Locate the cell with the specified text and output its [x, y] center coordinate. 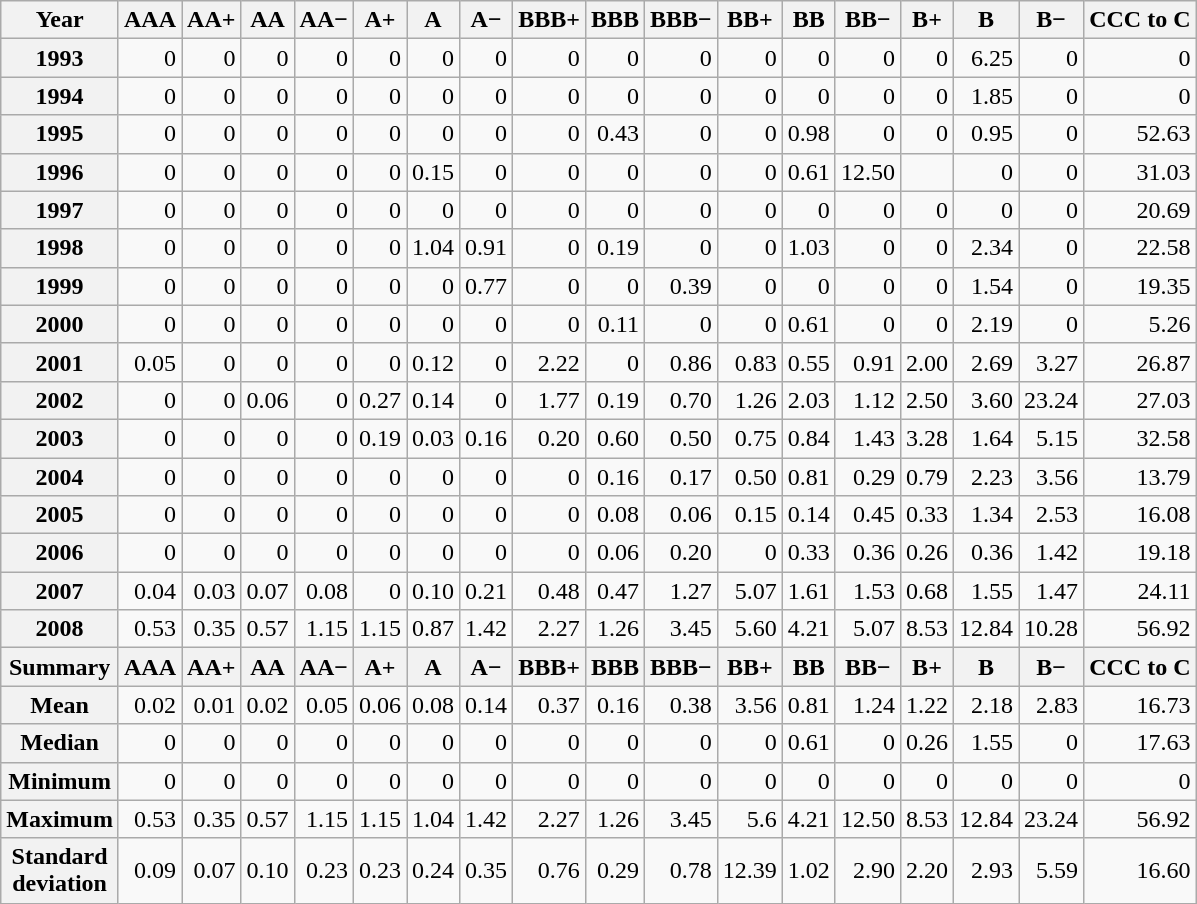
1995 [60, 134]
2003 [60, 438]
0.76 [550, 870]
2005 [60, 515]
0.24 [432, 870]
0.45 [868, 515]
2008 [60, 629]
13.79 [1140, 477]
1.77 [550, 400]
52.63 [1140, 134]
26.87 [1140, 362]
5.26 [1140, 324]
0.95 [986, 134]
1.34 [986, 515]
19.35 [1140, 286]
2007 [60, 591]
0.04 [150, 591]
1998 [60, 248]
2004 [60, 477]
Median [60, 743]
20.69 [1140, 210]
2.90 [868, 870]
Mean [60, 705]
Maximum [60, 819]
2.03 [808, 400]
0.83 [750, 362]
0.27 [380, 400]
0.87 [432, 629]
5.60 [750, 629]
1993 [60, 58]
0.48 [550, 591]
2.50 [926, 400]
24.11 [1140, 591]
0.43 [614, 134]
0.01 [212, 705]
1.22 [926, 705]
1.54 [986, 286]
1.43 [868, 438]
2006 [60, 553]
1994 [60, 96]
5.59 [1052, 870]
16.08 [1140, 515]
0.37 [550, 705]
Standarddeviation [60, 870]
2.34 [986, 248]
1.53 [868, 591]
0.68 [926, 591]
0.86 [680, 362]
Year [60, 20]
17.63 [1140, 743]
1.03 [808, 248]
5.6 [750, 819]
3.27 [1052, 362]
1.24 [868, 705]
1.61 [808, 591]
0.21 [486, 591]
0.38 [680, 705]
12.39 [750, 870]
0.84 [808, 438]
5.15 [1052, 438]
2.69 [986, 362]
0.55 [808, 362]
1.12 [868, 400]
0.78 [680, 870]
0.77 [486, 286]
0.11 [614, 324]
2002 [60, 400]
0.12 [432, 362]
2.19 [986, 324]
3.60 [986, 400]
1.27 [680, 591]
1.64 [986, 438]
2.53 [1052, 515]
19.18 [1140, 553]
16.73 [1140, 705]
3.28 [926, 438]
Minimum [60, 781]
0.75 [750, 438]
0.79 [926, 477]
16.60 [1140, 870]
10.28 [1052, 629]
2.93 [986, 870]
0.17 [680, 477]
22.58 [1140, 248]
6.25 [986, 58]
32.58 [1140, 438]
2000 [60, 324]
0.09 [150, 870]
0.60 [614, 438]
2.00 [926, 362]
2.20 [926, 870]
1999 [60, 286]
2.83 [1052, 705]
0.98 [808, 134]
Summary [60, 667]
1.85 [986, 96]
1.47 [1052, 591]
0.70 [680, 400]
31.03 [1140, 172]
27.03 [1140, 400]
1997 [60, 210]
0.47 [614, 591]
0.39 [680, 286]
1996 [60, 172]
2.18 [986, 705]
1.02 [808, 870]
2.22 [550, 362]
2.23 [986, 477]
2001 [60, 362]
